Find where the given text appears and provide that cell's center as [X, Y] coordinate. 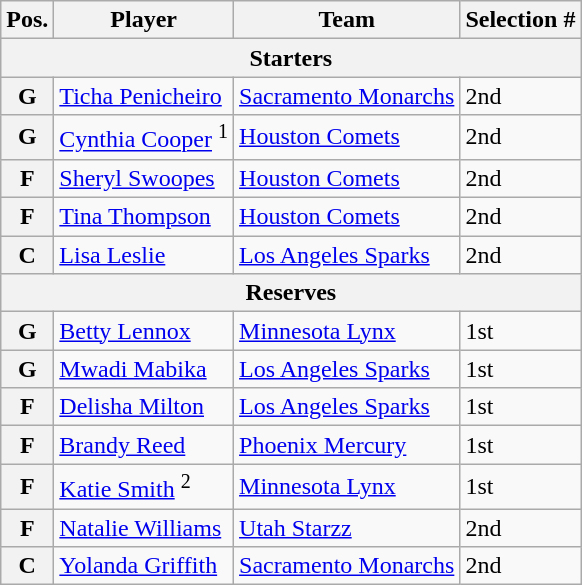
Player [144, 20]
Brandy Reed [144, 445]
Lisa Leslie [144, 255]
Natalie Williams [144, 528]
Tina Thompson [144, 217]
Phoenix Mercury [347, 445]
Delisha Milton [144, 407]
Katie Smith 2 [144, 486]
Starters [291, 58]
Pos. [28, 20]
Betty Lennox [144, 331]
Yolanda Griffith [144, 566]
Utah Starzz [347, 528]
Mwadi Mabika [144, 369]
Ticha Penicheiro [144, 96]
Team [347, 20]
Sheryl Swoopes [144, 178]
Cynthia Cooper 1 [144, 138]
Reserves [291, 293]
Selection # [520, 20]
